Pinpoint the cell where the given text exists, returning its (x, y) midpoint coordinate. 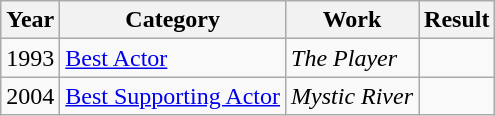
Mystic River (352, 96)
Best Supporting Actor (173, 96)
2004 (30, 96)
1993 (30, 58)
Category (173, 20)
Best Actor (173, 58)
The Player (352, 58)
Result (457, 20)
Year (30, 20)
Work (352, 20)
